Locate the cell with the specified text and output its [x, y] center coordinate. 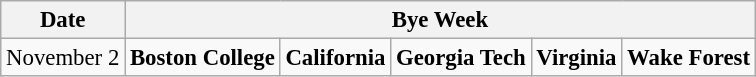
Georgia Tech [461, 58]
Boston College [203, 58]
Wake Forest [689, 58]
November 2 [63, 58]
Virginia [576, 58]
Bye Week [440, 20]
Date [63, 20]
California [336, 58]
